Return (x, y) of the center of cell containing provided text 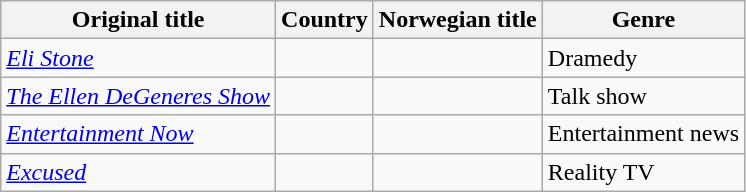
Country (325, 20)
Dramedy (643, 58)
Entertainment Now (138, 134)
Norwegian title (458, 20)
Eli Stone (138, 58)
Reality TV (643, 172)
The Ellen DeGeneres Show (138, 96)
Entertainment news (643, 134)
Original title (138, 20)
Talk show (643, 96)
Genre (643, 20)
Excused (138, 172)
